Search for the cell housing the specified text and yield its [x, y] center coordinate. 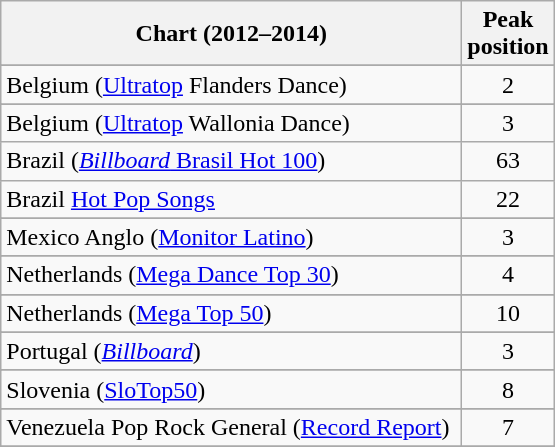
Venezuela Pop Rock General (Record Report) [232, 427]
4 [508, 275]
Peakposition [508, 34]
63 [508, 161]
7 [508, 427]
Slovenia (SloTop50) [232, 389]
Brazil (Billboard Brasil Hot 100) [232, 161]
Brazil Hot Pop Songs [232, 199]
Mexico Anglo (Monitor Latino) [232, 237]
Chart (2012–2014) [232, 34]
Belgium (Ultratop Wallonia Dance) [232, 123]
Portugal (Billboard) [232, 351]
8 [508, 389]
2 [508, 85]
22 [508, 199]
10 [508, 313]
Netherlands (Mega Dance Top 30) [232, 275]
Netherlands (Mega Top 50) [232, 313]
Belgium (Ultratop Flanders Dance) [232, 85]
